Determine the (x, y) coordinate at the center of the cell enclosing the given text.  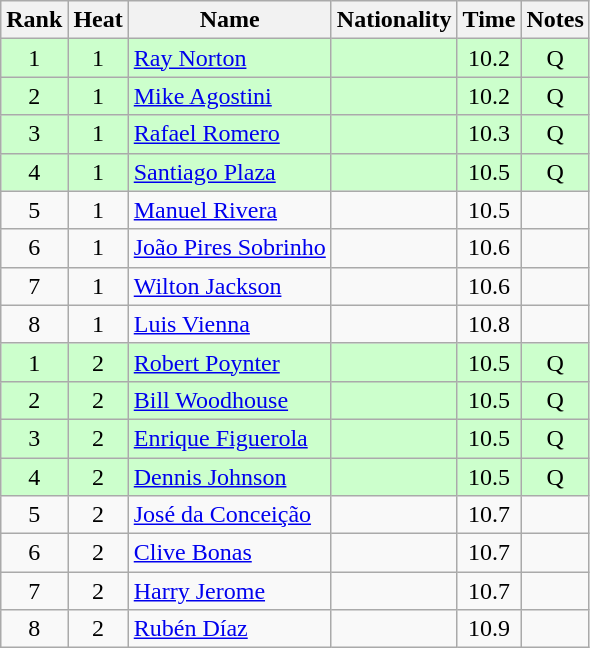
Time (489, 20)
10.9 (489, 629)
João Pires Sobrinho (230, 248)
Name (230, 20)
Rafael Romero (230, 134)
Manuel Rivera (230, 210)
Enrique Figuerola (230, 438)
Luis Vienna (230, 324)
Rank (34, 20)
Heat (98, 20)
Harry Jerome (230, 591)
10.3 (489, 134)
Mike Agostini (230, 96)
10.8 (489, 324)
Rubén Díaz (230, 629)
Nationality (394, 20)
Santiago Plaza (230, 172)
José da Conceição (230, 515)
Robert Poynter (230, 362)
Notes (555, 20)
Dennis Johnson (230, 477)
Ray Norton (230, 58)
Bill Woodhouse (230, 400)
Clive Bonas (230, 553)
Wilton Jackson (230, 286)
